From the cell containing the given text, extract its center point as [x, y] coordinate. 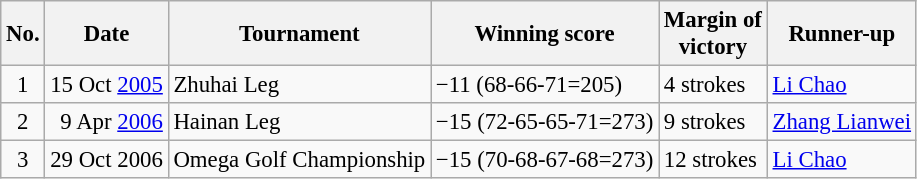
9 strokes [714, 122]
−11 (68-66-71=205) [545, 85]
−15 (72-65-65-71=273) [545, 122]
12 strokes [714, 160]
4 strokes [714, 85]
Runner-up [842, 34]
Margin ofvictory [714, 34]
Tournament [299, 34]
2 [23, 122]
9 Apr 2006 [106, 122]
Zhuhai Leg [299, 85]
15 Oct 2005 [106, 85]
Winning score [545, 34]
29 Oct 2006 [106, 160]
1 [23, 85]
Hainan Leg [299, 122]
No. [23, 34]
Date [106, 34]
−15 (70-68-67-68=273) [545, 160]
Omega Golf Championship [299, 160]
Zhang Lianwei [842, 122]
3 [23, 160]
